Determine the [x, y] coordinate at the center of the cell enclosing the given text.  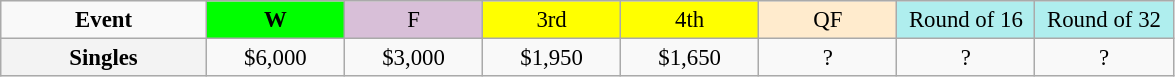
4th [690, 20]
$6,000 [275, 58]
$1,650 [690, 58]
Round of 32 [1104, 20]
$1,950 [552, 58]
$3,000 [413, 58]
Singles [104, 58]
3rd [552, 20]
W [275, 20]
QF [828, 20]
Round of 16 [966, 20]
F [413, 20]
Event [104, 20]
